For the text-containing cell, return its midpoint in (X, Y) coordinate format. 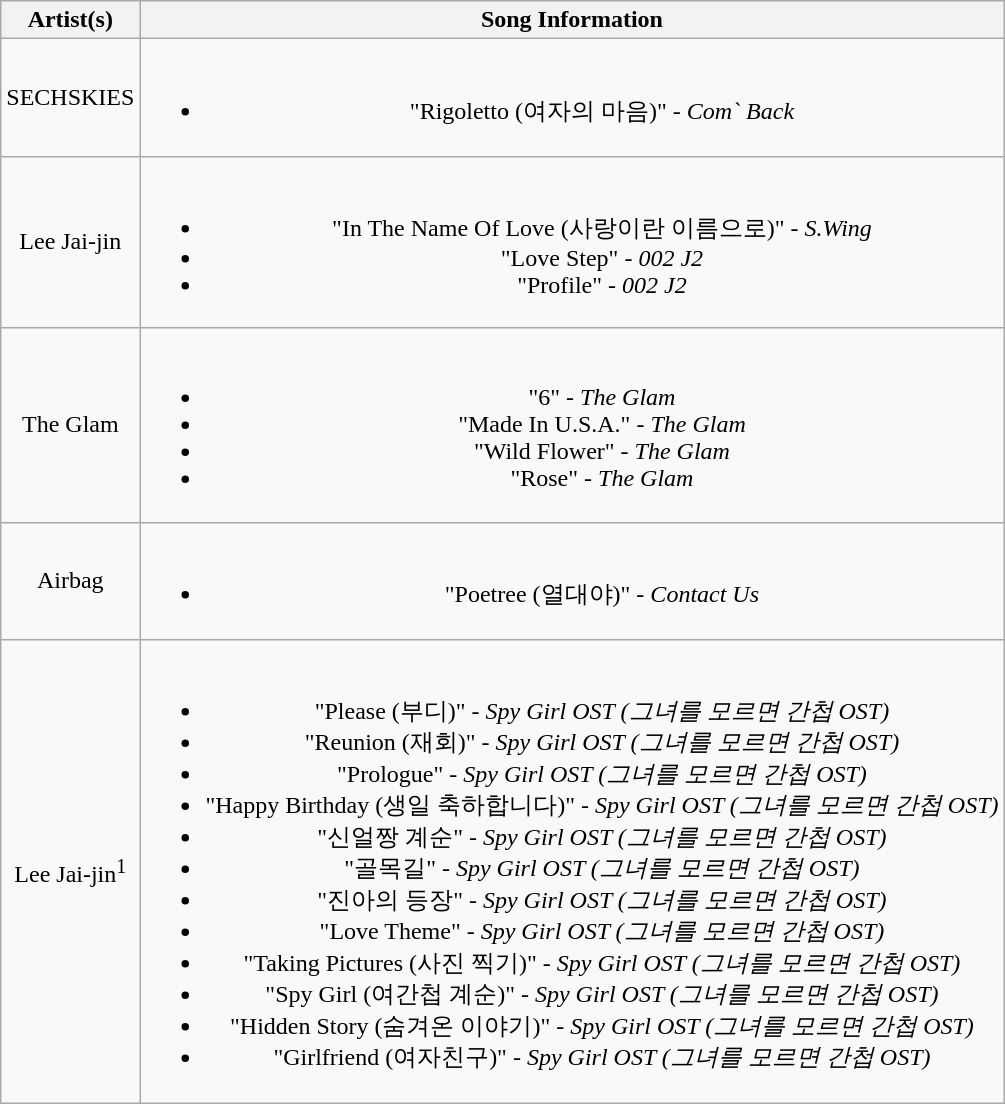
Lee Jai-jin (70, 242)
The Glam (70, 425)
"6" - The Glam"Made In U.S.A." - The Glam"Wild Flower" - The Glam"Rose" - The Glam (572, 425)
"Poetree (열대야)" - Contact Us (572, 581)
Artist(s) (70, 20)
SECHSKIES (70, 98)
"In The Name Of Love (사랑이란 이름으로)" - S.Wing"Love Step" - 002 J2"Profile" - 002 J2 (572, 242)
"Rigoletto (여자의 마음)" - Com` Back (572, 98)
Airbag (70, 581)
Song Information (572, 20)
Lee Jai-jin1 (70, 872)
